Return [X, Y] of the center of cell containing provided text 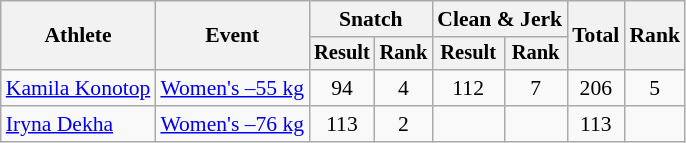
112 [468, 88]
Total [596, 36]
Iryna Dekha [78, 124]
Snatch [370, 19]
206 [596, 88]
Women's –76 kg [232, 124]
Women's –55 kg [232, 88]
4 [404, 88]
Kamila Konotop [78, 88]
Clean & Jerk [500, 19]
94 [342, 88]
5 [654, 88]
Athlete [78, 36]
2 [404, 124]
7 [536, 88]
Event [232, 36]
